Detect which cell encompasses the target text, then output its [x, y] center coordinate. 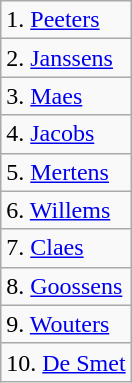
9. Wouters [66, 324]
8. Goossens [66, 286]
6. Willems [66, 210]
1. Peeters [66, 20]
2. Janssens [66, 58]
3. Maes [66, 96]
5. Mertens [66, 172]
4. Jacobs [66, 134]
7. Claes [66, 248]
10. De Smet [66, 362]
